Search for the cell housing the specified text and yield its [X, Y] center coordinate. 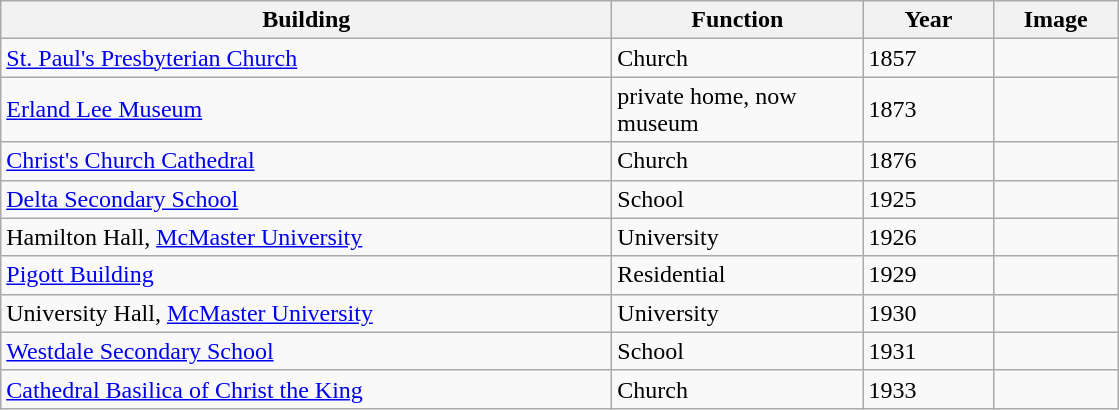
1929 [928, 275]
1933 [928, 389]
Year [928, 20]
Erland Lee Museum [306, 110]
Pigott Building [306, 275]
Hamilton Hall, McMaster University [306, 237]
1926 [928, 237]
Westdale Secondary School [306, 351]
Cathedral Basilica of Christ the King [306, 389]
1930 [928, 313]
Christ's Church Cathedral [306, 161]
Residential [738, 275]
Delta Secondary School [306, 199]
Building [306, 20]
1857 [928, 58]
Image [1056, 20]
University Hall, McMaster University [306, 313]
1876 [928, 161]
1931 [928, 351]
1873 [928, 110]
St. Paul's Presbyterian Church [306, 58]
Function [738, 20]
1925 [928, 199]
private home, now museum [738, 110]
